For the text-containing cell, return its midpoint in [X, Y] coordinate format. 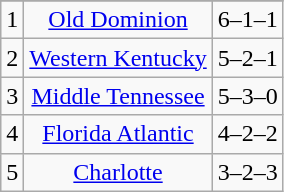
1 [12, 20]
Charlotte [118, 172]
3 [12, 96]
Western Kentucky [118, 58]
5–3–0 [248, 96]
5–2–1 [248, 58]
Middle Tennessee [118, 96]
5 [12, 172]
4–2–2 [248, 134]
3–2–3 [248, 172]
2 [12, 58]
6–1–1 [248, 20]
Old Dominion [118, 20]
4 [12, 134]
Florida Atlantic [118, 134]
